Return the (X, Y) coordinate for the center point of the cell that contains the specified text.  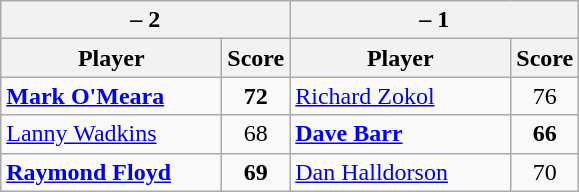
Dan Halldorson (400, 172)
70 (545, 172)
Lanny Wadkins (112, 134)
72 (256, 96)
Raymond Floyd (112, 172)
Mark O'Meara (112, 96)
69 (256, 172)
Richard Zokol (400, 96)
Dave Barr (400, 134)
66 (545, 134)
68 (256, 134)
– 2 (146, 20)
– 1 (434, 20)
76 (545, 96)
